From the cell containing the given text, extract its center point as [X, Y] coordinate. 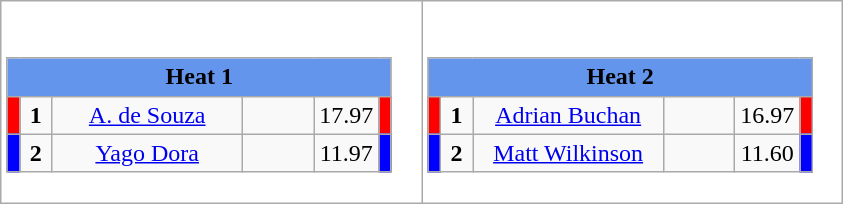
Adrian Buchan [568, 115]
11.60 [768, 153]
A. de Souza [148, 115]
Matt Wilkinson [568, 153]
11.97 [346, 153]
Heat 2 [620, 77]
Heat 1 1 A. de Souza 17.97 2 Yago Dora 11.97 [212, 102]
Yago Dora [148, 153]
Heat 1 [199, 77]
Heat 2 1 Adrian Buchan 16.97 2 Matt Wilkinson 11.60 [632, 102]
17.97 [346, 115]
16.97 [768, 115]
